Find where the given text appears and provide that cell's center as [X, Y] coordinate. 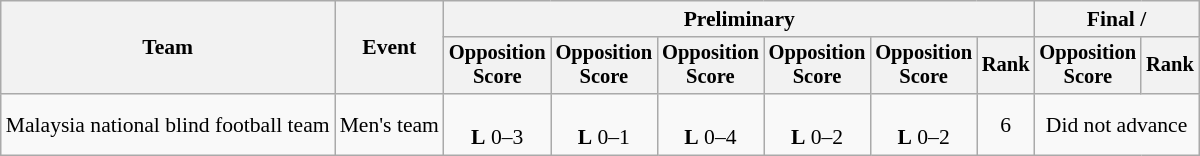
Event [390, 48]
L 0–3 [498, 124]
Team [168, 48]
L 0–4 [710, 124]
Men's team [390, 124]
L 0–1 [604, 124]
Malaysia national blind football team [168, 124]
Final / [1116, 19]
Did not advance [1116, 124]
Preliminary [740, 19]
6 [1006, 124]
